Provide the (X, Y) coordinate of the cell's center where the given text is located.  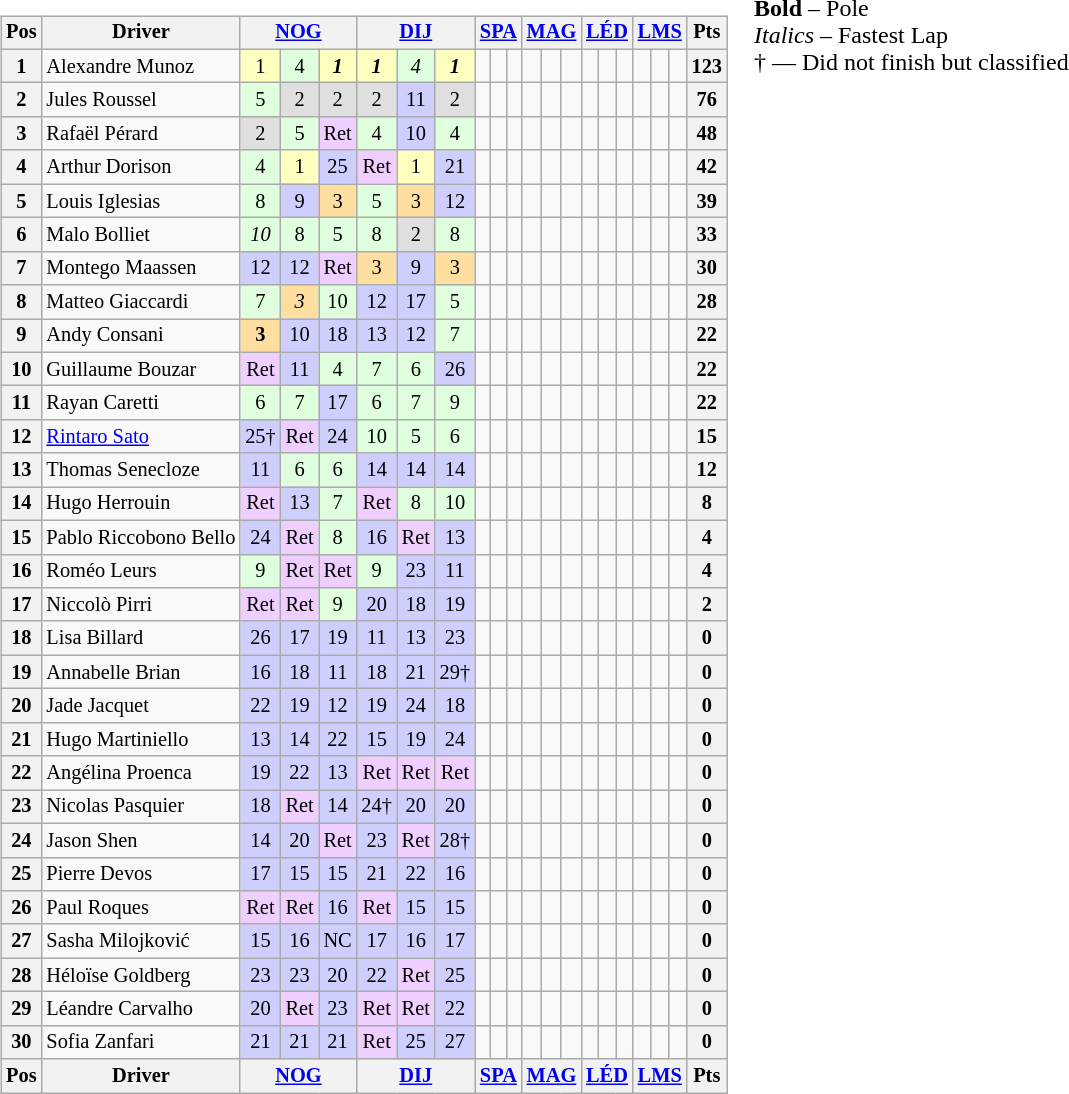
29 (21, 1009)
76 (707, 100)
Roméo Leurs (140, 571)
Lisa Billard (140, 638)
25† (260, 437)
Jules Roussel (140, 100)
Rintaro Sato (140, 437)
Sofia Zanfari (140, 1042)
Hugo Martiniello (140, 739)
28† (455, 840)
Angélina Proenca (140, 773)
33 (707, 235)
Jason Shen (140, 840)
Annabelle Brian (140, 672)
Malo Bolliet (140, 235)
Matteo Giaccardi (140, 302)
39 (707, 201)
48 (707, 134)
Nicolas Pasquier (140, 807)
Sasha Milojković (140, 941)
Pablo Riccobono Bello (140, 537)
Hugo Herrouin (140, 504)
24† (377, 807)
Guillaume Bouzar (140, 369)
Rayan Caretti (140, 403)
Rafaël Pérard (140, 134)
NC (338, 941)
Alexandre Munoz (140, 66)
Thomas Senecloze (140, 470)
Léandre Carvalho (140, 1009)
Montego Maassen (140, 268)
Niccolò Pirri (140, 605)
Louis Iglesias (140, 201)
42 (707, 167)
Pierre Devos (140, 874)
Andy Consani (140, 336)
Jade Jacquet (140, 706)
123 (707, 66)
29† (455, 672)
Héloïse Goldberg (140, 975)
Paul Roques (140, 908)
Arthur Dorison (140, 167)
